Extract the (X, Y) coordinate from the center of the cell holding the provided text.  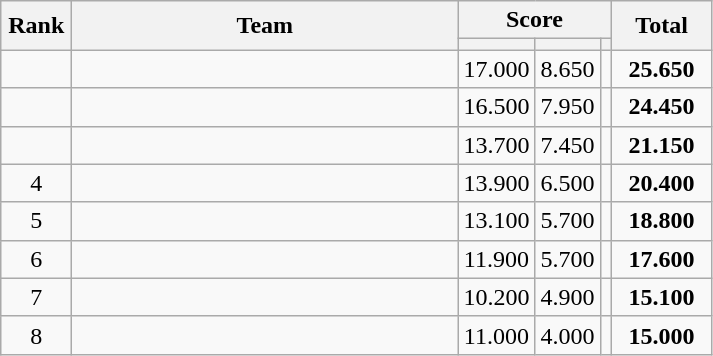
13.900 (496, 183)
11.000 (496, 335)
6.500 (568, 183)
7.450 (568, 145)
11.900 (496, 259)
6 (36, 259)
7.950 (568, 107)
5 (36, 221)
8.650 (568, 69)
17.000 (496, 69)
Team (265, 26)
15.000 (662, 335)
Rank (36, 26)
16.500 (496, 107)
25.650 (662, 69)
10.200 (496, 297)
7 (36, 297)
4.000 (568, 335)
17.600 (662, 259)
13.100 (496, 221)
Total (662, 26)
Score (534, 20)
4.900 (568, 297)
8 (36, 335)
15.100 (662, 297)
4 (36, 183)
13.700 (496, 145)
21.150 (662, 145)
24.450 (662, 107)
18.800 (662, 221)
20.400 (662, 183)
